Capture the cell that displays the provided text and extract its [x, y] central coordinate. 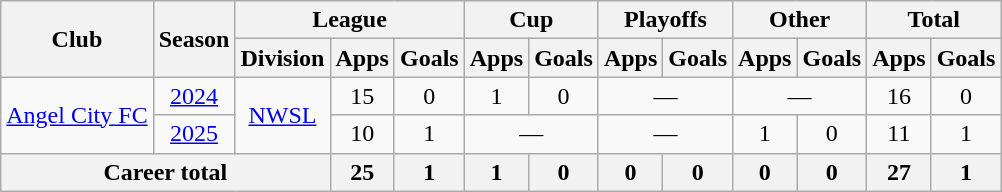
NWSL [282, 115]
Playoffs [665, 20]
16 [899, 96]
11 [899, 134]
27 [899, 172]
Total [934, 20]
25 [362, 172]
Cup [531, 20]
Club [77, 39]
Season [194, 39]
2024 [194, 96]
10 [362, 134]
League [350, 20]
Career total [166, 172]
Division [282, 58]
15 [362, 96]
Angel City FC [77, 115]
2025 [194, 134]
Other [800, 20]
